Capture the cell that displays the provided text and extract its [X, Y] central coordinate. 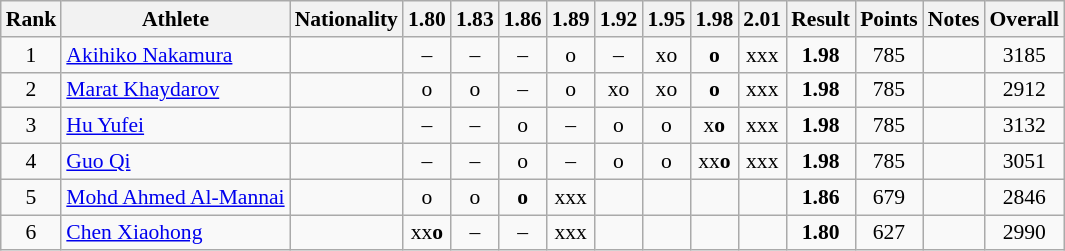
Notes [954, 19]
1.95 [666, 19]
Akihiko Nakamura [175, 55]
Guo Qi [175, 162]
Result [820, 19]
2846 [1024, 197]
2.01 [762, 19]
Athlete [175, 19]
Chen Xiaohong [175, 233]
Marat Khaydarov [175, 90]
627 [889, 233]
4 [32, 162]
5 [32, 197]
Hu Yufei [175, 126]
1.83 [475, 19]
3051 [1024, 162]
Mohd Ahmed Al-Mannai [175, 197]
1 [32, 55]
2 [32, 90]
6 [32, 233]
Overall [1024, 19]
3185 [1024, 55]
2990 [1024, 233]
1.92 [619, 19]
2912 [1024, 90]
1.89 [571, 19]
Points [889, 19]
3132 [1024, 126]
Rank [32, 19]
3 [32, 126]
679 [889, 197]
Nationality [346, 19]
